Output the [x, y] coordinate of the center of the cell containing the given text.  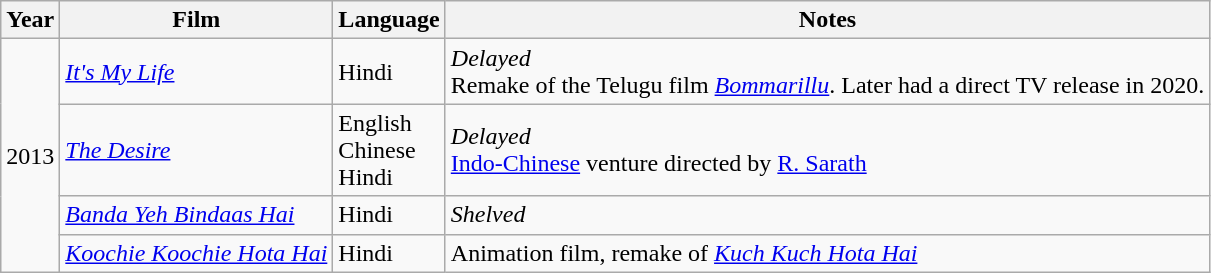
Notes [828, 20]
Shelved [828, 215]
The Desire [196, 150]
Koochie Koochie Hota Hai [196, 253]
Film [196, 20]
Banda Yeh Bindaas Hai [196, 215]
EnglishChineseHindi [389, 150]
Year [30, 20]
2013 [30, 156]
Animation film, remake of Kuch Kuch Hota Hai [828, 253]
It's My Life [196, 72]
DelayedRemake of the Telugu film Bommarillu. Later had a direct TV release in 2020. [828, 72]
DelayedIndo-Chinese venture directed by R. Sarath [828, 150]
Language [389, 20]
